Identify which cell holds the provided text, then report its [x, y] central coordinate. 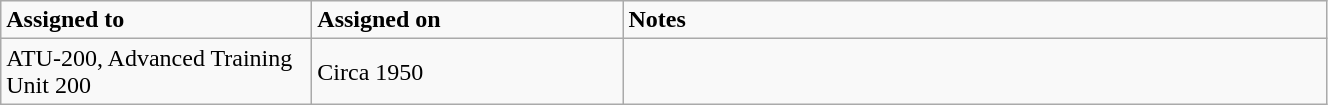
Circa 1950 [468, 72]
Assigned to [156, 20]
ATU-200, Advanced Training Unit 200 [156, 72]
Assigned on [468, 20]
Notes [975, 20]
